Capture the cell that displays the provided text and extract its [X, Y] central coordinate. 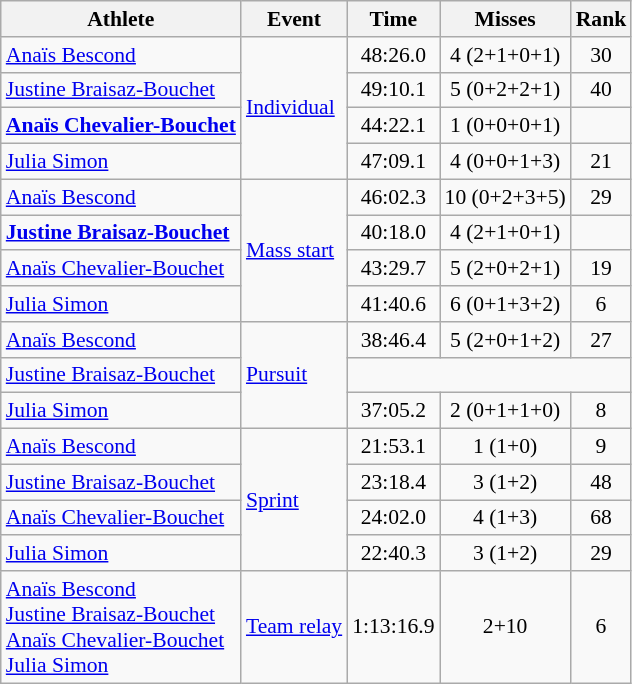
27 [602, 340]
1 (0+0+0+1) [506, 126]
40 [602, 90]
48 [602, 482]
40:18.0 [393, 233]
46:02.3 [393, 197]
Event [294, 19]
37:05.2 [393, 411]
2 (0+1+1+0) [506, 411]
30 [602, 55]
5 (2+0+2+1) [506, 269]
Mass start [294, 250]
38:46.4 [393, 340]
23:18.4 [393, 482]
Athlete [121, 19]
Rank [602, 19]
2+10 [506, 627]
22:40.3 [393, 554]
21:53.1 [393, 447]
41:40.6 [393, 304]
21 [602, 162]
Time [393, 19]
Individual [294, 108]
10 (0+2+3+5) [506, 197]
1 (1+0) [506, 447]
43:29.7 [393, 269]
1:13:16.9 [393, 627]
9 [602, 447]
68 [602, 518]
5 (0+2+2+1) [506, 90]
Pursuit [294, 376]
Anaïs BescondJustine Braisaz-BouchetAnaïs Chevalier-BouchetJulia Simon [121, 627]
5 (2+0+1+2) [506, 340]
Sprint [294, 500]
Team relay [294, 627]
8 [602, 411]
49:10.1 [393, 90]
44:22.1 [393, 126]
4 (1+3) [506, 518]
6 (0+1+3+2) [506, 304]
24:02.0 [393, 518]
19 [602, 269]
4 (0+0+1+3) [506, 162]
47:09.1 [393, 162]
48:26.0 [393, 55]
Misses [506, 19]
